Find where the given text appears and provide that cell's center as (X, Y) coordinate. 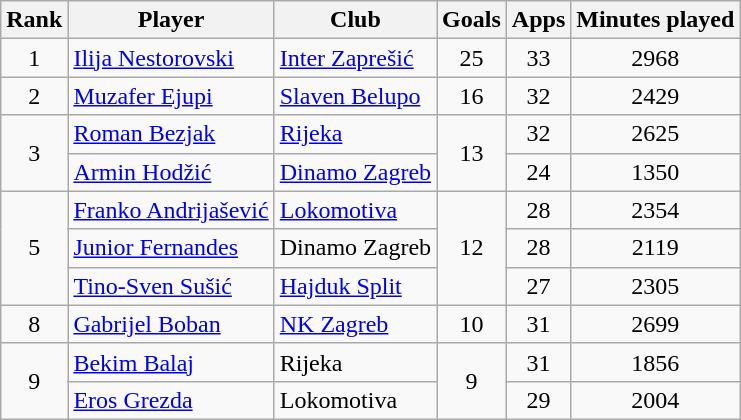
2429 (656, 96)
2354 (656, 210)
Inter Zaprešić (355, 58)
Goals (472, 20)
1350 (656, 172)
Eros Grezda (171, 400)
Gabrijel Boban (171, 324)
8 (34, 324)
Club (355, 20)
1 (34, 58)
2119 (656, 248)
Tino-Sven Sušić (171, 286)
Slaven Belupo (355, 96)
2 (34, 96)
Franko Andrijašević (171, 210)
33 (538, 58)
Junior Fernandes (171, 248)
2004 (656, 400)
2625 (656, 134)
Hajduk Split (355, 286)
5 (34, 248)
16 (472, 96)
29 (538, 400)
2968 (656, 58)
Armin Hodžić (171, 172)
Rank (34, 20)
2305 (656, 286)
12 (472, 248)
Apps (538, 20)
1856 (656, 362)
3 (34, 153)
Bekim Balaj (171, 362)
27 (538, 286)
Ilija Nestorovski (171, 58)
13 (472, 153)
24 (538, 172)
Muzafer Ejupi (171, 96)
Minutes played (656, 20)
NK Zagreb (355, 324)
Player (171, 20)
25 (472, 58)
Roman Bezjak (171, 134)
10 (472, 324)
2699 (656, 324)
